Provide the [x, y] coordinate of the cell's center where the given text is located.  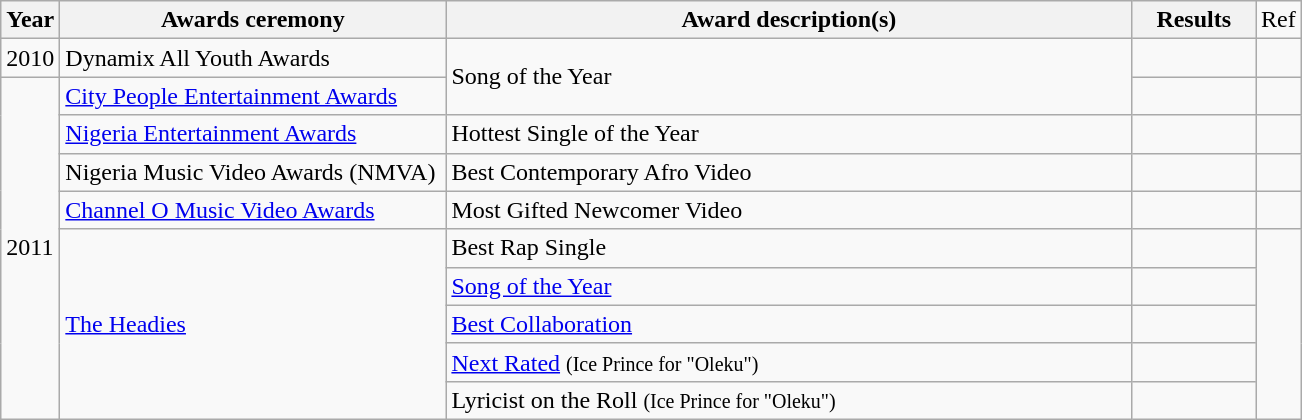
The Headies [253, 324]
Hottest Single of the Year [789, 134]
Best Rap Single [789, 248]
Nigeria Music Video Awards (NMVA) [253, 172]
Ref [1279, 20]
Next Rated (Ice Prince for "Oleku") [789, 362]
Year [30, 20]
Dynamix All Youth Awards [253, 58]
Best Collaboration [789, 324]
Lyricist on the Roll (Ice Prince for "Oleku") [789, 400]
Results [1194, 20]
Award description(s) [789, 20]
Best Contemporary Afro Video [789, 172]
Most Gifted Newcomer Video [789, 210]
City People Entertainment Awards [253, 96]
2011 [30, 248]
Awards ceremony [253, 20]
Channel O Music Video Awards [253, 210]
2010 [30, 58]
Nigeria Entertainment Awards [253, 134]
